Pinpoint the cell where the given text exists, returning its [X, Y] midpoint coordinate. 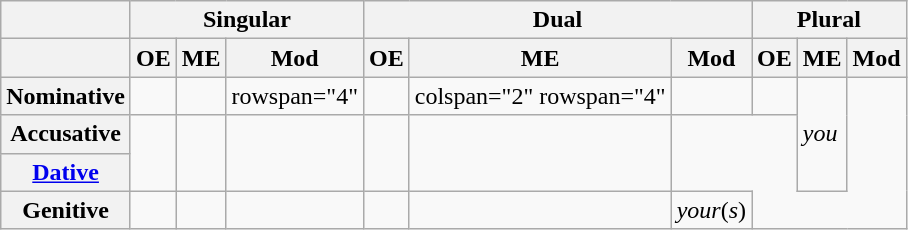
Accusative [66, 134]
rowspan="4" [295, 96]
Plural [830, 20]
your(s) [711, 210]
Singular [246, 20]
Genitive [66, 210]
Dual [557, 20]
Nominative [66, 96]
you [822, 134]
Dative [66, 172]
colspan="2" rowspan="4" [540, 96]
